From the cell containing the given text, extract its center point as (X, Y) coordinate. 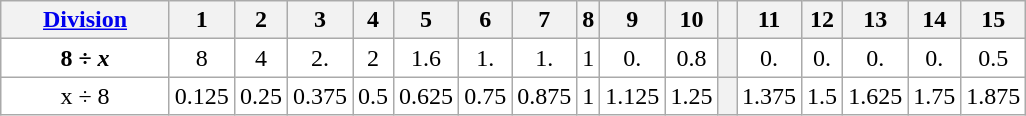
0.625 (426, 96)
7 (544, 20)
1.125 (632, 96)
0.25 (260, 96)
0.125 (202, 96)
15 (994, 20)
6 (486, 20)
1.6 (426, 58)
1.75 (934, 96)
Division (86, 20)
2. (320, 58)
12 (822, 20)
1.5 (822, 96)
14 (934, 20)
1.25 (692, 96)
1.625 (876, 96)
13 (876, 20)
10 (692, 20)
0.8 (692, 58)
3 (320, 20)
x ÷ 8 (86, 96)
8 ÷ x (86, 58)
9 (632, 20)
1.375 (768, 96)
0.75 (486, 96)
11 (768, 20)
1.875 (994, 96)
5 (426, 20)
0.375 (320, 96)
0.875 (544, 96)
